Output the [x, y] coordinate of the center of the cell containing the given text.  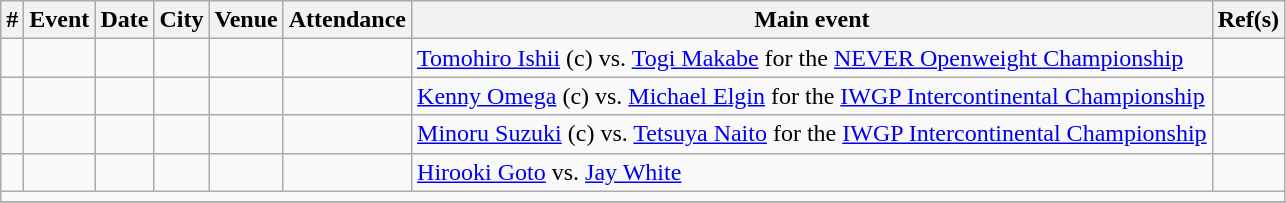
# [12, 20]
Attendance [347, 20]
Event [60, 20]
Hirooki Goto vs. Jay White [812, 172]
Minoru Suzuki (c) vs. Tetsuya Naito for the IWGP Intercontinental Championship [812, 134]
Kenny Omega (c) vs. Michael Elgin for the IWGP Intercontinental Championship [812, 96]
Main event [812, 20]
Date [124, 20]
Tomohiro Ishii (c) vs. Togi Makabe for the NEVER Openweight Championship [812, 58]
Ref(s) [1248, 20]
Venue [246, 20]
City [182, 20]
